For the text-containing cell, return its midpoint in (x, y) coordinate format. 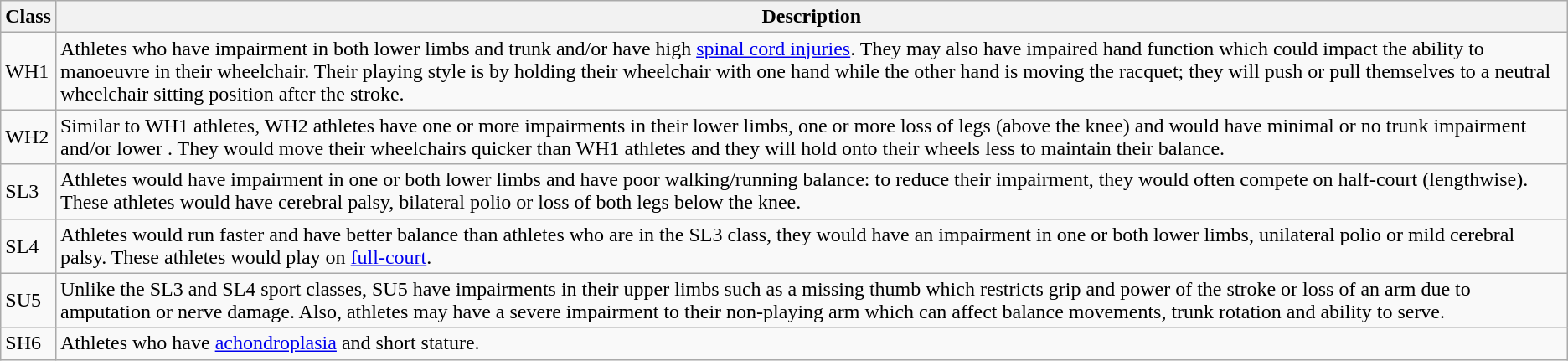
SH6 (28, 343)
WH1 (28, 71)
SU5 (28, 300)
WH2 (28, 137)
Class (28, 17)
Description (811, 17)
Athletes who have achondroplasia and short stature. (811, 343)
SL4 (28, 246)
SL3 (28, 191)
